Extract the [x, y] coordinate from the center of the cell holding the provided text.  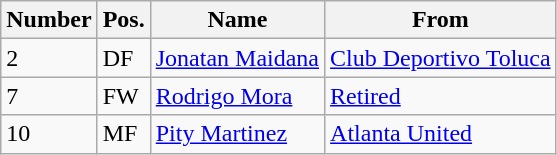
7 [49, 96]
Retired [441, 96]
Club Deportivo Toluca [441, 58]
DF [124, 58]
2 [49, 58]
Pity Martinez [237, 134]
Atlanta United [441, 134]
Name [237, 20]
Number [49, 20]
From [441, 20]
MF [124, 134]
10 [49, 134]
Rodrigo Mora [237, 96]
FW [124, 96]
Jonatan Maidana [237, 58]
Pos. [124, 20]
